Output the (x, y) coordinate of the center of the cell containing the given text.  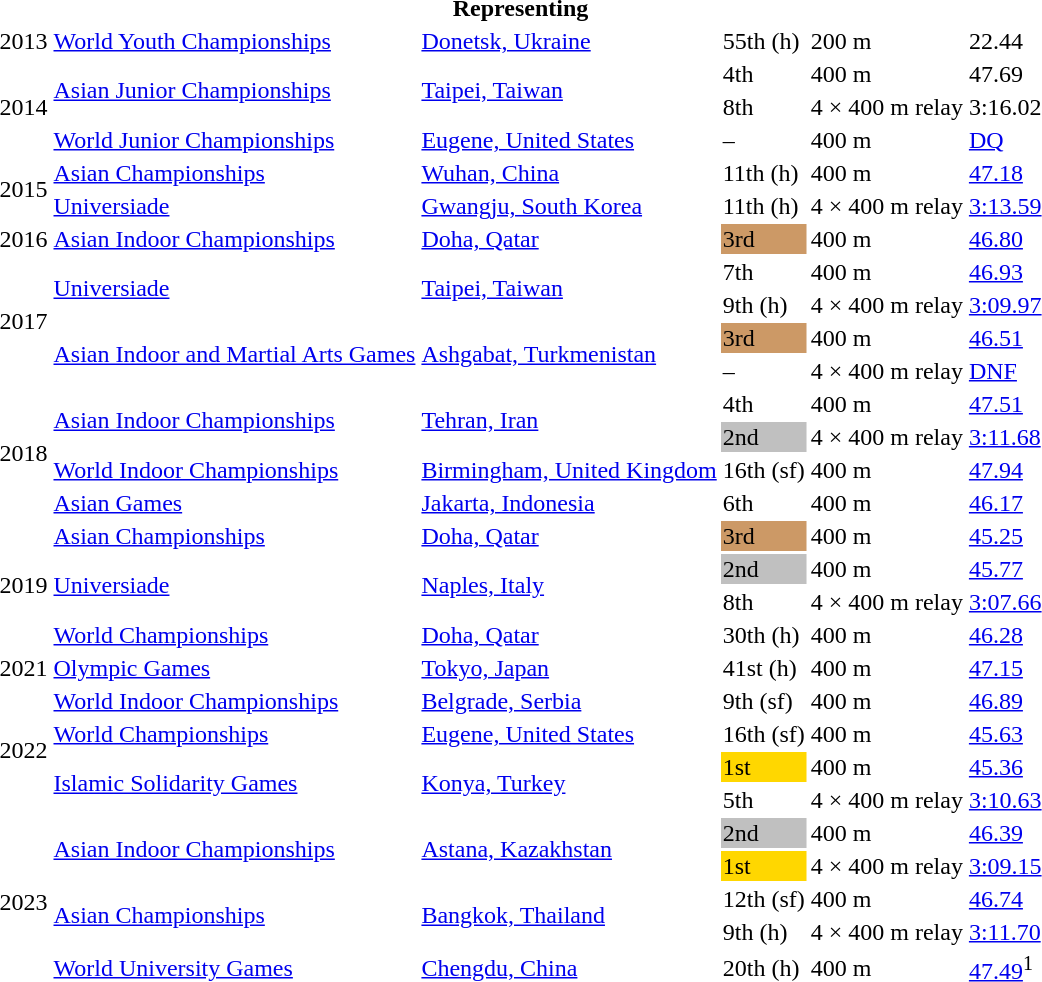
Konya, Turkey (569, 784)
Wuhan, China (569, 173)
Gwangju, South Korea (569, 206)
Asian Games (234, 503)
7th (764, 272)
Jakarta, Indonesia (569, 503)
41st (h) (764, 668)
Donetsk, Ukraine (569, 41)
5th (764, 800)
Olympic Games (234, 668)
200 m (886, 41)
Tokyo, Japan (569, 668)
9th (sf) (764, 701)
Ashgabat, Turkmenistan (569, 354)
6th (764, 503)
World Youth Championships (234, 41)
30th (h) (764, 635)
Naples, Italy (569, 586)
55th (h) (764, 41)
Tehran, Iran (569, 420)
Astana, Kazakhstan (569, 850)
Belgrade, Serbia (569, 701)
Birmingham, United Kingdom (569, 470)
Bangkok, Thailand (569, 916)
12th (sf) (764, 899)
Islamic Solidarity Games (234, 784)
Asian Indoor and Martial Arts Games (234, 354)
World Junior Championships (234, 140)
Asian Junior Championships (234, 90)
